Extract the [X, Y] coordinate from the center of the cell holding the provided text.  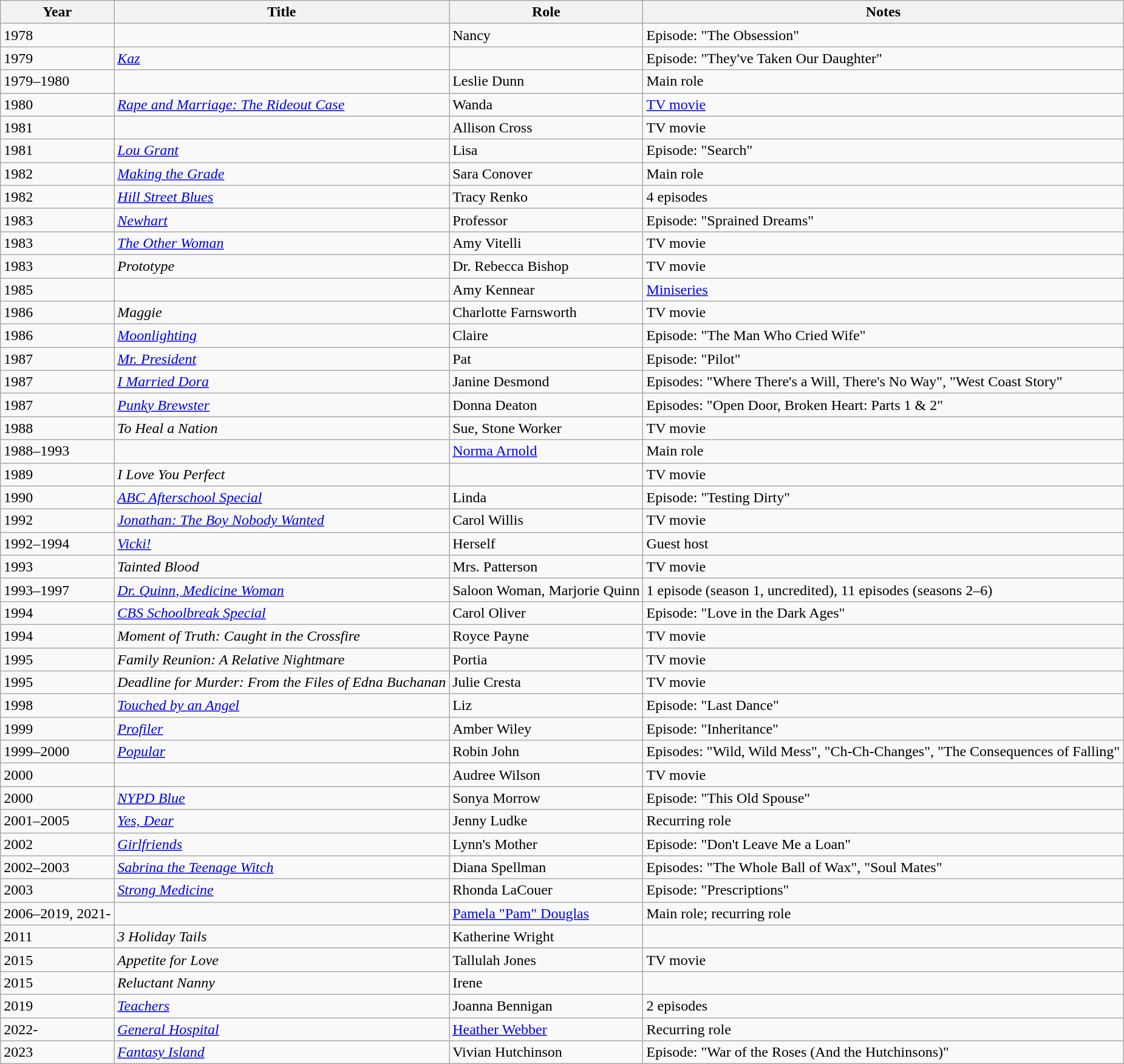
2023 [57, 1052]
1 episode (season 1, uncredited), 11 episodes (seasons 2–6) [883, 590]
Lou Grant [282, 151]
Sonya Morrow [547, 798]
2 episodes [883, 1006]
Julie Cresta [547, 683]
I Married Dora [282, 382]
1979–1980 [57, 81]
4 episodes [883, 197]
Royce Payne [547, 636]
The Other Woman [282, 243]
Leslie Dunn [547, 81]
Professor [547, 220]
Jonathan: The Boy Nobody Wanted [282, 520]
1999–2000 [57, 752]
Reluctant Nanny [282, 983]
1998 [57, 706]
Nancy [547, 35]
Episode: "This Old Spouse" [883, 798]
Year [57, 12]
Sabrina the Teenage Witch [282, 867]
Strong Medicine [282, 890]
1990 [57, 497]
CBS Schoolbreak Special [282, 613]
1989 [57, 474]
1978 [57, 35]
Saloon Woman, Marjorie Quinn [547, 590]
NYPD Blue [282, 798]
Kaz [282, 58]
Newhart [282, 220]
Linda [547, 497]
To Heal a Nation [282, 428]
Deadline for Murder: From the Files of Edna Buchanan [282, 683]
Mrs. Patterson [547, 567]
Audree Wilson [547, 775]
Irene [547, 983]
1992 [57, 520]
Carol Oliver [547, 613]
Herself [547, 544]
Mr. President [282, 359]
1988–1993 [57, 451]
Miniseries [883, 290]
Jenny Ludke [547, 821]
2002–2003 [57, 867]
1992–1994 [57, 544]
1985 [57, 290]
Episodes: "Where There's a Will, There's No Way", "West Coast Story" [883, 382]
1988 [57, 428]
Prototype [282, 266]
Episode: "Sprained Dreams" [883, 220]
Janine Desmond [547, 382]
Yes, Dear [282, 821]
Tallulah Jones [547, 960]
3 Holiday Tails [282, 936]
Appetite for Love [282, 960]
Vicki! [282, 544]
2019 [57, 1006]
1979 [57, 58]
Episode: "Search" [883, 151]
Katherine Wright [547, 936]
Punky Brewster [282, 405]
Carol Willis [547, 520]
General Hospital [282, 1029]
Notes [883, 12]
Girlfriends [282, 844]
Episode: "Last Dance" [883, 706]
Episode: "Don't Leave Me a Loan" [883, 844]
Popular [282, 752]
Episodes: "Open Door, Broken Heart: Parts 1 & 2" [883, 405]
Tracy Renko [547, 197]
Episode: "Testing Dirty" [883, 497]
Robin John [547, 752]
Guest host [883, 544]
Episode: "The Obsession" [883, 35]
Donna Deaton [547, 405]
Rhonda LaCouer [547, 890]
Sue, Stone Worker [547, 428]
Profiler [282, 729]
Amy Kennear [547, 290]
Sara Conover [547, 174]
Joanna Bennigan [547, 1006]
Title [282, 12]
2006–2019, 2021- [57, 913]
ABC Afterschool Special [282, 497]
Episode: "They've Taken Our Daughter" [883, 58]
1999 [57, 729]
Liz [547, 706]
Rape and Marriage: The Rideout Case [282, 104]
Wanda [547, 104]
Episode: "Prescriptions" [883, 890]
Moonlighting [282, 336]
1993 [57, 567]
Main role; recurring role [883, 913]
Heather Webber [547, 1029]
Lisa [547, 151]
Lynn's Mother [547, 844]
Pamela "Pam" Douglas [547, 913]
Touched by an Angel [282, 706]
Allison Cross [547, 128]
Amy Vitelli [547, 243]
Episodes: "Wild, Wild Mess", "Ch-Ch-Changes", "The Consequences of Falling" [883, 752]
Episode: "Love in the Dark Ages" [883, 613]
2003 [57, 890]
Diana Spellman [547, 867]
Episode: "The Man Who Cried Wife" [883, 336]
Role [547, 12]
Making the Grade [282, 174]
Vivian Hutchinson [547, 1052]
2011 [57, 936]
Portia [547, 659]
2001–2005 [57, 821]
Tainted Blood [282, 567]
2022- [57, 1029]
Claire [547, 336]
2002 [57, 844]
Family Reunion: A Relative Nightmare [282, 659]
Hill Street Blues [282, 197]
Dr. Rebecca Bishop [547, 266]
Charlotte Farnsworth [547, 313]
Episodes: "The Whole Ball of Wax", "Soul Mates" [883, 867]
I Love You Perfect [282, 474]
Teachers [282, 1006]
Dr. Quinn, Medicine Woman [282, 590]
Norma Arnold [547, 451]
Maggie [282, 313]
1980 [57, 104]
Moment of Truth: Caught in the Crossfire [282, 636]
Amber Wiley [547, 729]
Fantasy Island [282, 1052]
Episode: "War of the Roses (And the Hutchinsons)" [883, 1052]
Episode: "Pilot" [883, 359]
Pat [547, 359]
Episode: "Inheritance" [883, 729]
1993–1997 [57, 590]
